Identify which cell holds the provided text, then report its (x, y) central coordinate. 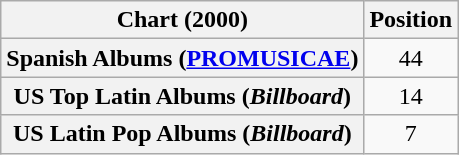
7 (411, 134)
Spanish Albums (PROMUSICAE) (182, 58)
14 (411, 96)
44 (411, 58)
Chart (2000) (182, 20)
US Latin Pop Albums (Billboard) (182, 134)
US Top Latin Albums (Billboard) (182, 96)
Position (411, 20)
